Output the (X, Y) coordinate of the center of the cell containing the given text.  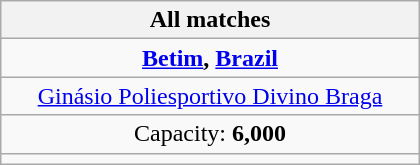
All matches (210, 20)
Capacity: 6,000 (210, 134)
Ginásio Poliesportivo Divino Braga (210, 96)
Betim, Brazil (210, 58)
